Pinpoint the cell where the given text exists, returning its (x, y) midpoint coordinate. 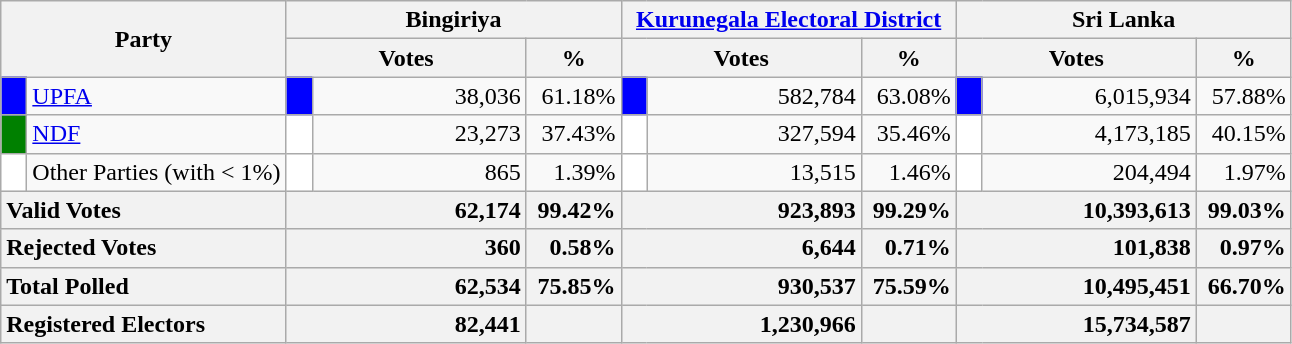
Total Polled (144, 286)
13,515 (754, 172)
99.03% (1244, 210)
99.29% (908, 210)
40.15% (1244, 134)
63.08% (908, 96)
Registered Electors (144, 324)
62,174 (406, 210)
Other Parties (with < 1%) (156, 172)
Kurunegala Electoral District (788, 20)
0.58% (574, 248)
923,893 (741, 210)
Party (144, 39)
4,173,185 (1089, 134)
1.97% (1244, 172)
10,393,613 (1076, 210)
75.59% (908, 286)
99.42% (574, 210)
6,644 (741, 248)
NDF (156, 134)
38,036 (419, 96)
75.85% (574, 286)
360 (406, 248)
327,594 (754, 134)
62,534 (406, 286)
865 (419, 172)
61.18% (574, 96)
35.46% (908, 134)
82,441 (406, 324)
930,537 (741, 286)
1.46% (908, 172)
66.70% (1244, 286)
23,273 (419, 134)
582,784 (754, 96)
1.39% (574, 172)
1,230,966 (741, 324)
57.88% (1244, 96)
15,734,587 (1076, 324)
204,494 (1089, 172)
10,495,451 (1076, 286)
37.43% (574, 134)
0.97% (1244, 248)
UPFA (156, 96)
Rejected Votes (144, 248)
Valid Votes (144, 210)
101,838 (1076, 248)
Sri Lanka (1124, 20)
Bingiriya (454, 20)
6,015,934 (1089, 96)
0.71% (908, 248)
